Determine the (X, Y) coordinate at the center of the cell enclosing the given text.  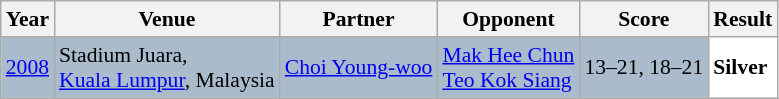
Opponent (508, 19)
2008 (28, 68)
Mak Hee Chun Teo Kok Siang (508, 68)
Choi Young-woo (359, 68)
Venue (167, 19)
Year (28, 19)
13–21, 18–21 (644, 68)
Silver (742, 68)
Stadium Juara,Kuala Lumpur, Malaysia (167, 68)
Score (644, 19)
Partner (359, 19)
Result (742, 19)
